Extract the (x, y) coordinate from the center of the cell holding the provided text.  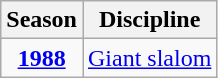
Season (42, 20)
Discipline (149, 20)
1988 (42, 58)
Giant slalom (149, 58)
